For the text-containing cell, return its midpoint in [x, y] coordinate format. 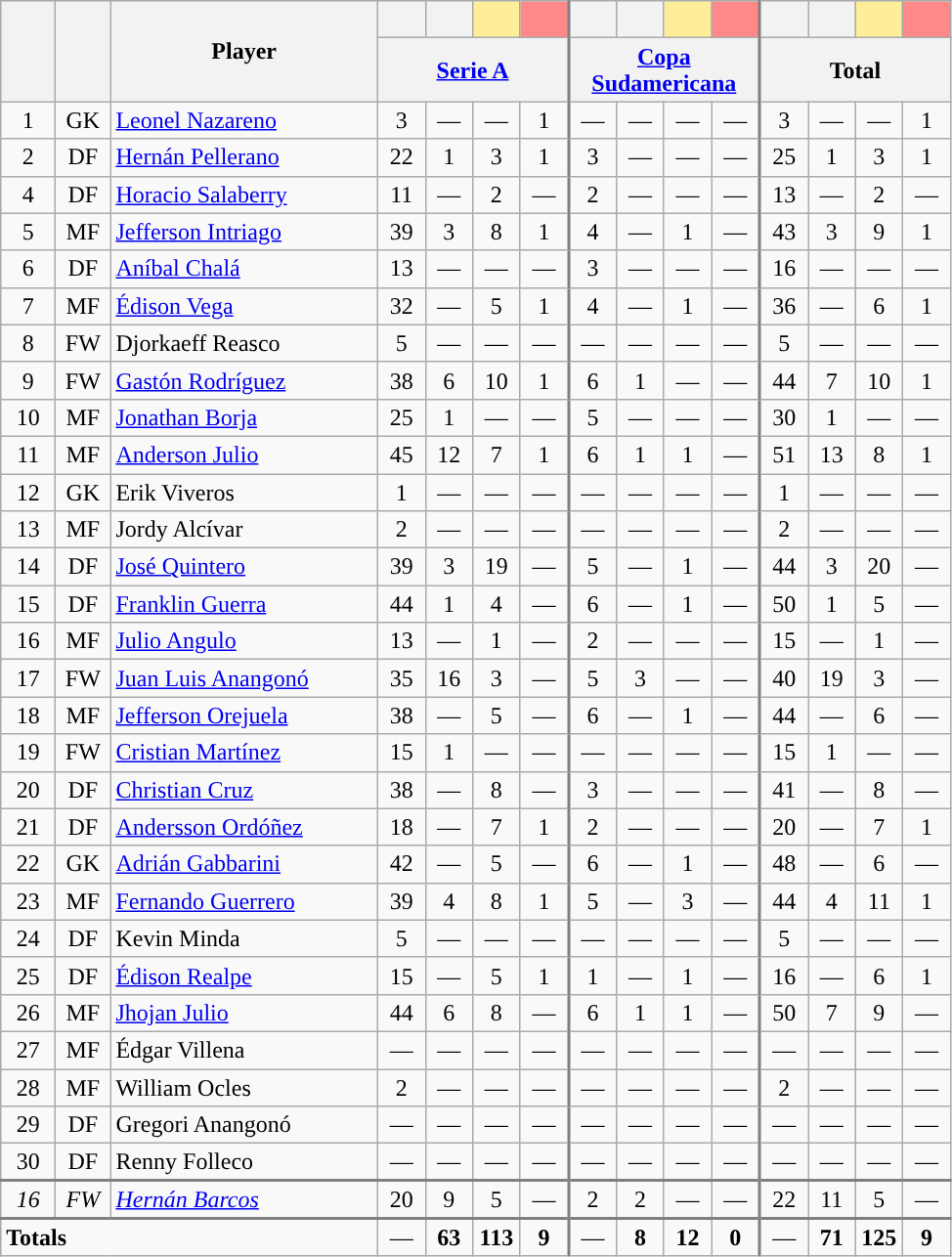
48 [784, 864]
14 [28, 567]
17 [28, 678]
27 [28, 1050]
Totals [190, 1237]
Fernando Guerrero [244, 901]
32 [401, 306]
23 [28, 901]
Leonel Nazareno [244, 120]
0 [735, 1237]
Djorkaeff Reasco [244, 343]
Hernán Pellerano [244, 157]
36 [784, 306]
Juan Luis Anangonó [244, 678]
CopaSudamericana [664, 70]
Player [244, 51]
Julio Angulo [244, 641]
43 [784, 232]
Édison Realpe [244, 975]
Erik Viveros [244, 492]
Cristian Martínez [244, 753]
Jonathan Borja [244, 417]
71 [831, 1237]
Adrián Gabbarini [244, 864]
Franklin Guerra [244, 604]
40 [784, 678]
24 [28, 938]
Total [854, 70]
26 [28, 1013]
29 [28, 1125]
Gregori Anangonó [244, 1125]
Kevin Minda [244, 938]
William Ocles [244, 1088]
41 [784, 790]
José Quintero [244, 567]
35 [401, 678]
Gastón Rodríguez [244, 380]
Édison Vega [244, 306]
63 [450, 1237]
Jefferson Orejuela [244, 715]
Anderson Julio [244, 455]
113 [497, 1237]
45 [401, 455]
51 [784, 455]
Christian Cruz [244, 790]
Horacio Salaberry [244, 195]
Renny Folleco [244, 1162]
Jhojan Julio [244, 1013]
Édgar Villena [244, 1050]
21 [28, 827]
Serie A [473, 70]
28 [28, 1088]
Aníbal Chalá [244, 269]
42 [401, 864]
Hernán Barcos [244, 1200]
Jordy Alcívar [244, 530]
Jefferson Intriago [244, 232]
125 [880, 1237]
Andersson Ordóñez [244, 827]
